Determine the (x, y) coordinate at the center of the cell enclosing the given text.  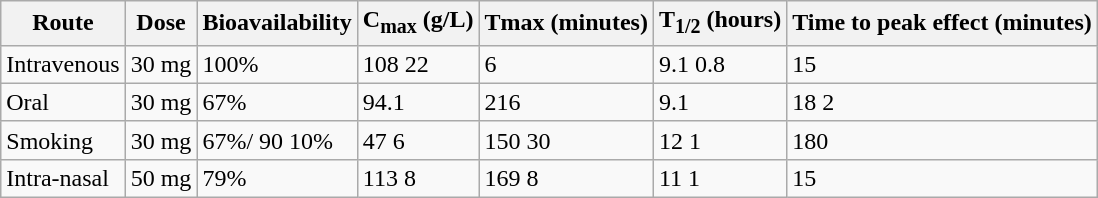
94.1 (418, 102)
79% (277, 178)
Tmax (minutes) (566, 23)
T1/2 (hours) (720, 23)
Intravenous (63, 64)
150 30 (566, 140)
108 22 (418, 64)
12 1 (720, 140)
Smoking (63, 140)
9.1 (720, 102)
Oral (63, 102)
Dose (161, 23)
169 8 (566, 178)
216 (566, 102)
Route (63, 23)
180 (942, 140)
113 8 (418, 178)
50 mg (161, 178)
67%/ 90 10% (277, 140)
Cmax (g/L) (418, 23)
18 2 (942, 102)
Time to peak effect (minutes) (942, 23)
Intra-nasal (63, 178)
Bioavailability (277, 23)
6 (566, 64)
47 6 (418, 140)
100% (277, 64)
11 1 (720, 178)
67% (277, 102)
9.1 0.8 (720, 64)
